Search for the cell housing the specified text and yield its (x, y) center coordinate. 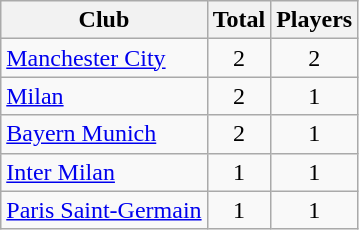
Total (239, 20)
Milan (104, 96)
Manchester City (104, 58)
Players (314, 20)
Paris Saint-Germain (104, 210)
Inter Milan (104, 172)
Club (104, 20)
Bayern Munich (104, 134)
